From the cell containing the given text, extract its center point as (x, y) coordinate. 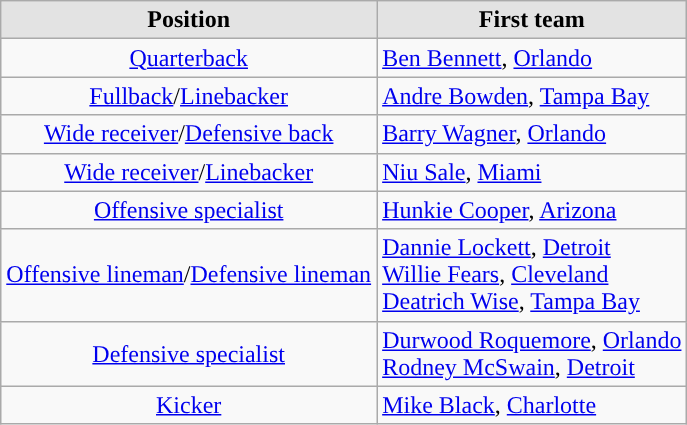
Offensive lineman/Defensive lineman (189, 275)
Andre Bowden, Tampa Bay (532, 96)
Dannie Lockett, DetroitWillie Fears, ClevelandDeatrich Wise, Tampa Bay (532, 275)
First team (532, 20)
Hunkie Cooper, Arizona (532, 210)
Ben Bennett, Orlando (532, 58)
Kicker (189, 405)
Durwood Roquemore, OrlandoRodney McSwain, Detroit (532, 354)
Offensive specialist (189, 210)
Defensive specialist (189, 354)
Position (189, 20)
Niu Sale, Miami (532, 172)
Wide receiver/Linebacker (189, 172)
Mike Black, Charlotte (532, 405)
Quarterback (189, 58)
Fullback/Linebacker (189, 96)
Wide receiver/Defensive back (189, 134)
Barry Wagner, Orlando (532, 134)
